Return the [x, y] coordinate for the center point of the cell that contains the specified text.  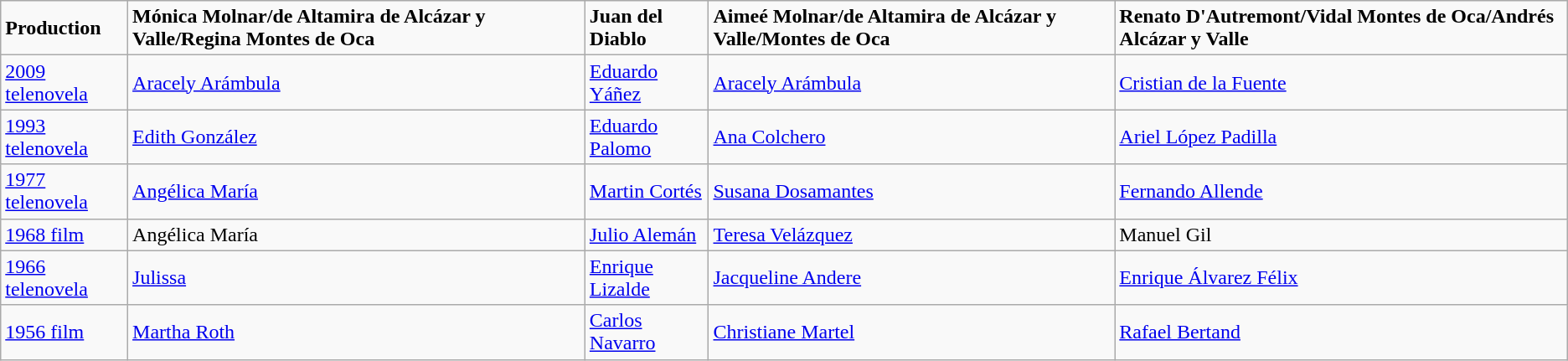
Rafael Bertand [1341, 332]
Enrique Lizalde [647, 278]
1993 telenovela [64, 137]
Production [64, 28]
Cristian de la Fuente [1341, 82]
Martha Roth [357, 332]
1968 film [64, 235]
Carlos Navarro [647, 332]
Edith González [357, 137]
Renato D'Autremont/Vidal Montes de Oca/Andrés Alcázar y Valle [1341, 28]
Eduardo Palomo [647, 137]
Ana Colchero [911, 137]
Teresa Velázquez [911, 235]
Christiane Martel [911, 332]
1977 telenovela [64, 191]
Julio Alemán [647, 235]
Mónica Molnar/de Altamira de Alcázar y Valle/Regina Montes de Oca [357, 28]
1966 telenovela [64, 278]
Enrique Álvarez Félix [1341, 278]
Fernando Allende [1341, 191]
Aimeé Molnar/de Altamira de Alcázar y Valle/Montes de Oca [911, 28]
Susana Dosamantes [911, 191]
Manuel Gil [1341, 235]
Julissa [357, 278]
Eduardo Yáñez [647, 82]
Ariel López Padilla [1341, 137]
Juan del Diablo [647, 28]
1956 film [64, 332]
Martin Cortés [647, 191]
Jacqueline Andere [911, 278]
2009 telenovela [64, 82]
